Detect which cell encompasses the target text, then output its (x, y) center coordinate. 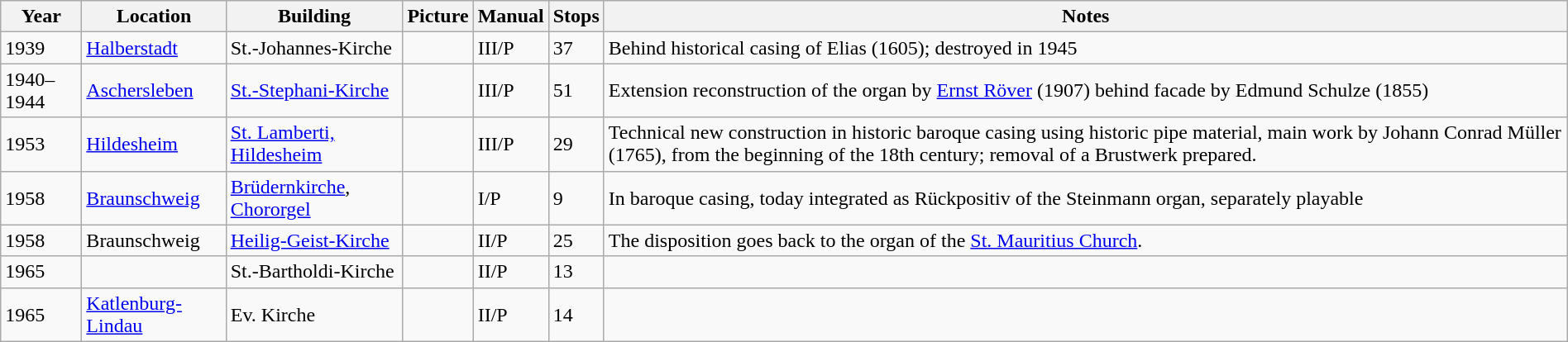
37 (576, 48)
St. Lamberti, Hildesheim (314, 144)
In baroque casing, today integrated as Rückpositiv of the Steinmann organ, separately playable (1085, 198)
Heilig-Geist-Kirche (314, 240)
St.-Stephani-Kirche (314, 91)
13 (576, 272)
1939 (41, 48)
1940–1944 (41, 91)
St.-Bartholdi-Kirche (314, 272)
Picture (438, 17)
Behind historical casing of Elias (1605); destroyed in 1945 (1085, 48)
Manual (511, 17)
9 (576, 198)
The disposition goes back to the organ of the St. Mauritius Church. (1085, 240)
29 (576, 144)
Notes (1085, 17)
Aschersleben (154, 91)
51 (576, 91)
Brüdernkirche, Chororgel (314, 198)
I/P (511, 198)
Ev. Kirche (314, 314)
1953 (41, 144)
Hildesheim (154, 144)
Stops (576, 17)
St.-Johannes-Kirche (314, 48)
Building (314, 17)
Extension reconstruction of the organ by Ernst Röver (1907) behind facade by Edmund Schulze (1855) (1085, 91)
Location (154, 17)
Year (41, 17)
14 (576, 314)
25 (576, 240)
Katlenburg-Lindau (154, 314)
Halberstadt (154, 48)
